Find where the given text appears and provide that cell's center as [x, y] coordinate. 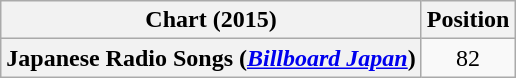
Japanese Radio Songs (Billboard Japan) [211, 58]
82 [468, 58]
Chart (2015) [211, 20]
Position [468, 20]
